Search for the cell housing the specified text and yield its [x, y] center coordinate. 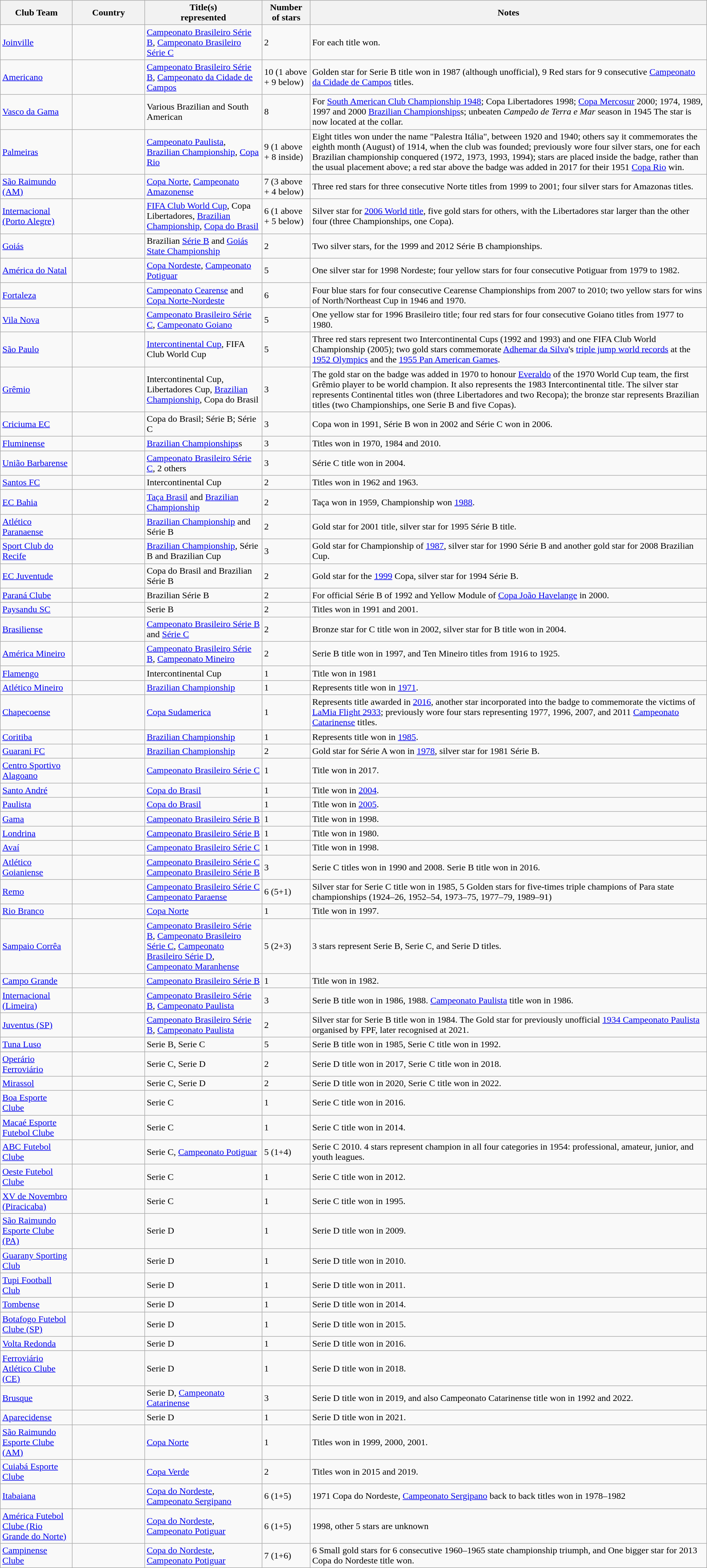
Rio Branco [36, 911]
Operário Ferroviário [36, 1063]
Criciuma EC [36, 424]
Campo Grande [36, 981]
Titles won in 1962 and 1963. [508, 483]
Intercontinental Cup, FIFA Club World Cup [203, 349]
Série C title won in 2004. [508, 463]
Two silver stars, for the 1999 and 2012 Série B championships. [508, 246]
Serie C title won in 2014. [508, 1128]
EC Bahia [36, 502]
Boa Esporte Clube [36, 1103]
Copa do Brasil and Brazilian Série B [203, 576]
7 (1+6) [286, 1556]
Copa do Nordeste, Campeonato Sergipano [203, 1497]
Campeonato Brasileiro Série B and Série C [203, 629]
Avaí [36, 848]
São Paulo [36, 349]
1998, other 5 stars are unknown [508, 1526]
Serie D title won in 2021. [508, 1417]
Title won in 2004. [508, 790]
Itabaiana [36, 1497]
ABC Futebol Clube [36, 1152]
5 (1+4) [286, 1152]
Tuna Luso [36, 1044]
Serie B title won in 1985, Serie C title won in 1992. [508, 1044]
8 [286, 112]
Gama [36, 819]
Title won in 1981 [508, 673]
América Futebol Clube (Rio Grande do Norte) [36, 1526]
Four blue stars for four consecutive Cearense Championships from 2007 to 2010; two yellow stars for wins of North/Northeast Cup in 1946 and 1970. [508, 295]
São Raimundo Esporte Clube (AM) [36, 1442]
Serie D title won in 2010. [508, 1261]
Three red stars for three consecutive Norte titles from 1999 to 2001; four silver stars for Amazonas titles. [508, 187]
Title won in 1980. [508, 833]
Brazilian Championshipss [203, 444]
One yellow star for 1996 Brasileiro title; four red stars for four consecutive Goiano titles from 1977 to 1980. [508, 320]
Titles won in 1970, 1984 and 2010. [508, 444]
Palmeiras [36, 152]
For each title won. [508, 42]
Santo André [36, 790]
Grêmio [36, 389]
Tombense [36, 1305]
6 (5+1) [286, 892]
Campeonato Paulista, Brazilian Championship, Copa Rio [203, 152]
Copa Verde [203, 1472]
9 (1 above + 8 inside) [286, 152]
Botafogo Futebol Clube (SP) [36, 1324]
Volta Redonda [36, 1344]
Juventus (SP) [36, 1025]
Brusque [36, 1398]
América do Natal [36, 271]
Oeste Futebol Clube [36, 1177]
Copa do Brasil; Série B; Série C [203, 424]
Sport Club do Recife [36, 551]
Serie B, Serie C [203, 1044]
Campeonato Brasileiro Série B, Campeonato Brasileiro Série C [203, 42]
América Mineiro [36, 654]
Brasiliense [36, 629]
Londrina [36, 833]
Gold star for Série A won in 1978, silver star for 1981 Série B. [508, 751]
Taça won in 1959, Championship won 1988. [508, 502]
Brazilian Championship, Série B and Brazilian Cup [203, 551]
Campeonato Cearense and Copa Norte-Nordeste [203, 295]
Paulista [36, 805]
Brazilian Série B and Goiás State Championship [203, 246]
Sampaio Corrêa [36, 946]
Country [109, 13]
Titles won in 1999, 2000, 2001. [508, 1442]
Tupi Football Club [36, 1285]
One silver star for 1998 Nordeste; four yellow stars for four consecutive Potiguar from 1979 to 1982. [508, 271]
Gold star for the 1999 Copa, silver star for 1994 Série B. [508, 576]
Vila Nova [36, 320]
1971 Copa do Nordeste, Campeonato Sergipano back to back titles won in 1978–1982 [508, 1497]
Serie D title won in 2018. [508, 1368]
Joinville [36, 42]
Brazilian Série B [203, 595]
Guarani FC [36, 751]
Santos FC [36, 483]
Centro Sportivo Alagoano [36, 771]
XV de Novembro (Piracicaba) [36, 1201]
Title won in 1997. [508, 911]
Serie D title won in 2011. [508, 1285]
São Raimundo (AM) [36, 187]
São Raimundo Esporte Clube (PA) [36, 1231]
Copa Norte, Campeonato Amazonense [203, 187]
Golden star for Serie B title won in 1987 (although unofficial), 9 Red stars for 9 consecutive Campeonato da Cidade de Campos titles. [508, 77]
Serie B title won in 1997, and Ten Mineiro titles from 1916 to 1925. [508, 654]
Goiás [36, 246]
Serie D title won in 2017, Serie C title won in 2018. [508, 1063]
EC Juventude [36, 576]
Internacional (Porto Alegre) [36, 216]
Campeonato Brasileiro Série C, 2 others [203, 463]
Fortaleza [36, 295]
Notes [508, 13]
Title won in 2005. [508, 805]
Paraná Clube [36, 595]
Serie D title won in 2016. [508, 1344]
Serie D title won in 2014. [508, 1305]
Campeonato Brasileiro Série C, Campeonato Goiano [203, 320]
Atlético Mineiro [36, 687]
Title won in 1982. [508, 981]
Various Brazilian and South American [203, 112]
Campeonato Brasileiro Série C Campeonato Paraense [203, 892]
Campeonato Brasileiro Série B, Campeonato Brasileiro Série C, Campeonato Brasileiro Série D, Campeonato Maranhense [203, 946]
6 (1 above + 5 below) [286, 216]
Serie B title won in 1986, 1988. Campeonato Paulista title won in 1986. [508, 1000]
União Barbarense [36, 463]
FIFA Club World Cup, Copa Libertadores, Brazilian Championship, Copa do Brasil [203, 216]
Title(s)represented [203, 13]
7 (3 above + 4 below) [286, 187]
3 stars represent Serie B, Serie C, and Serie D titles. [508, 946]
Copa Nordeste, Campeonato Potiguar [203, 271]
Numberof stars [286, 13]
Vasco da Gama [36, 112]
Title won in 2017. [508, 771]
10 (1 above + 9 below) [286, 77]
Taça Brasil and Brazilian Championship [203, 502]
Serie C title won in 2012. [508, 1177]
Chapecoense [36, 712]
Campeonato Brasileiro Série C Campeonato Brasileiro Série B [203, 867]
6 [286, 295]
Brazilian Championship and Série B [203, 527]
Coritiba [36, 737]
Serie C titles won in 1990 and 2008. Serie B title won in 2016. [508, 867]
Serie D title won in 2009. [508, 1231]
Atlético Paranaense [36, 527]
Intercontinental Cup, Libertadores Cup, Brazilian Championship, Copa do Brasil [203, 389]
Aparecidense [36, 1417]
Ferroviário Atlético Clube (CE) [36, 1368]
Campeonato Brasileiro Série B, Campeonato da Cidade de Campos [203, 77]
Bronze star for C title won in 2002, silver star for B title won in 2004. [508, 629]
Club Team [36, 13]
Represents title won in 1985. [508, 737]
Serie C, Campeonato Potiguar [203, 1152]
Paysandu SC [36, 610]
Serie B [203, 610]
Silver star for 2006 World title, five gold stars for others, with the Libertadores star larger than the other four (three Championships, one Copa). [508, 216]
Titles won in 2015 and 2019. [508, 1472]
Titles won in 1991 and 2001. [508, 610]
6 Small gold stars for 6 consecutive 1960–1965 state championship triumph, and One bigger star for 2013 Copa do Nordeste title won. [508, 1556]
Represents title won in 1971. [508, 687]
Internacional (Limeira) [36, 1000]
Flamengo [36, 673]
Copa won in 1991, Série B won in 2002 and Série C won in 2006. [508, 424]
Serie D title won in 2019, and also Campeonato Catarinense title won in 1992 and 2022. [508, 1398]
Mirassol [36, 1084]
Macaé Esporte Futebol Clube [36, 1128]
Serie C 2010. 4 stars represent champion in all four categories in 1954: professional, amateur, junior, and youth leagues. [508, 1152]
Gold star for 2001 title, silver star for 1995 Série B title. [508, 527]
5 (2+3) [286, 946]
Gold star for Championship of 1987, silver star for 1990 Série B and another gold star for 2008 Brazilian Cup. [508, 551]
Cuiabá Esporte Clube [36, 1472]
Guarany Sporting Club [36, 1261]
Copa Sudamerica [203, 712]
Remo [36, 892]
Atlético Goianiense [36, 867]
Americano [36, 77]
Campinense Clube [36, 1556]
Serie D title won in 2015. [508, 1324]
For official Série B of 1992 and Yellow Module of Copa João Havelange in 2000. [508, 595]
Serie D title won in 2020, Serie C title won in 2022. [508, 1084]
Serie C title won in 2016. [508, 1103]
Serie C title won in 1995. [508, 1201]
Fluminense [36, 444]
Serie D, Campeonato Catarinense [203, 1398]
Campeonato Brasileiro Série B, Campeonato Mineiro [203, 654]
